From the cell containing the given text, extract its center point as [X, Y] coordinate. 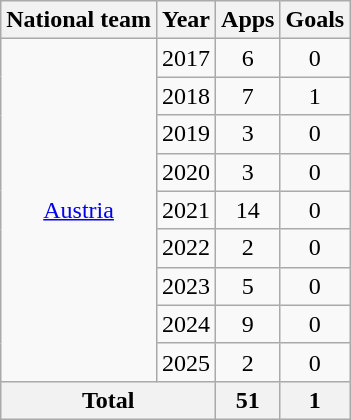
Total [108, 400]
Year [186, 20]
2019 [186, 134]
Austria [79, 210]
Apps [248, 20]
Goals [315, 20]
2021 [186, 210]
9 [248, 324]
2020 [186, 172]
5 [248, 286]
2023 [186, 286]
14 [248, 210]
2024 [186, 324]
7 [248, 96]
2022 [186, 248]
6 [248, 58]
National team [79, 20]
2017 [186, 58]
2025 [186, 362]
2018 [186, 96]
51 [248, 400]
